Search for the cell housing the specified text and yield its (x, y) center coordinate. 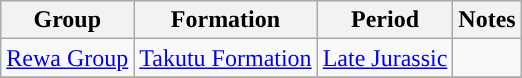
Takutu Formation (226, 58)
Formation (226, 20)
Rewa Group (68, 58)
Late Jurassic (385, 58)
Period (385, 20)
Group (68, 20)
Notes (487, 20)
